Pinpoint the cell where the given text exists, returning its (X, Y) midpoint coordinate. 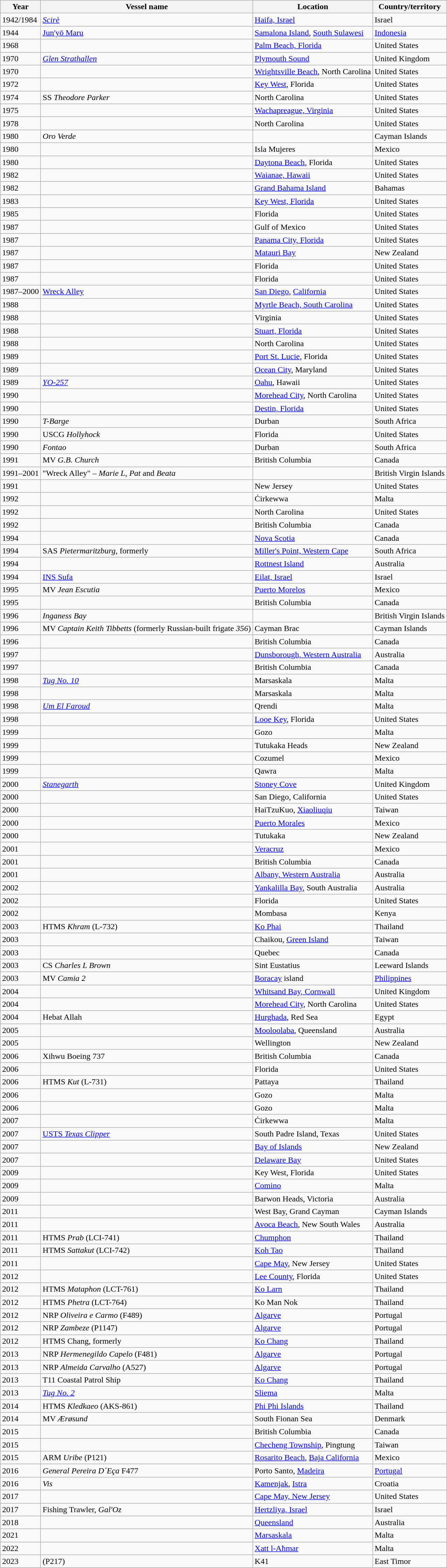
Koh Tao (313, 1250)
Rottnest Island (313, 564)
Gulf of Mexico (313, 227)
(P217) (147, 1561)
Myrtle Beach, South Carolina (313, 305)
Lee County, Florida (313, 1276)
Tutukaka Heads (313, 745)
Delaware Bay (313, 1160)
HTMS Prab (LCI-741) (147, 1238)
Stuart, Florida (313, 330)
1983 (20, 201)
Hebat Allah (147, 1017)
Hertzliya, Israel (313, 1509)
Miller's Point, Western Cape (313, 551)
Puerto Morelos (313, 590)
NRP Almeida Carvalho (A527) (147, 1367)
Pattaya (313, 1082)
MV G.B. Church (147, 460)
SAS Pietermaritzburg, formerly (147, 551)
Qrendi (313, 706)
Philippines (410, 978)
Oahu, Hawaii (313, 383)
USTS Texas Clipper (147, 1134)
2022 (20, 1548)
MV Camia 2 (147, 978)
2018 (20, 1522)
SS Theodore Parker (147, 97)
South Fionan Sea (313, 1419)
Puerto Morales (313, 823)
Tug No. 2 (147, 1393)
Bahamas (410, 188)
Palm Beach, Florida (313, 46)
Cozumel (313, 758)
Xihwu Boeing 737 (147, 1056)
Stanegarth (147, 784)
HTMS Kut (L-731) (147, 1082)
1991–2001 (20, 473)
NRP Hermenegildo Capelo (F481) (147, 1354)
Panama City, Florida (313, 240)
Rosarito Beach, Baja California (313, 1458)
YO-257 (147, 383)
MV Captain Keith Tibbetts (formerly Russian-built frigate 356) (147, 629)
Scirè (147, 20)
INS Sufa (147, 577)
Samalona Island, South Sulawesi (313, 33)
South Padre Island, Texas (313, 1134)
Year (20, 7)
Wrightsville Beach, North Carolina (313, 71)
New Jersey (313, 486)
Vessel name (147, 7)
Location (313, 7)
Isla Mujeres (313, 149)
Fishing Trawler, Gal'Oz (147, 1509)
Glen Strathallen (147, 59)
"Wreck Alley" – Marie L, Pat and Beata (147, 473)
Fontao (147, 447)
Albany, Western Australia (313, 875)
HTMS Kledkaeo (AKS-861) (147, 1406)
Daytona Beach, Florida (313, 162)
Kenya (410, 914)
Ko Man Nok (313, 1302)
Um El Faroud (147, 706)
Mooloolaba, Queensland (313, 1030)
HTMS Phetra (LCT-764) (147, 1302)
CS Charles L Brown (147, 965)
Qawra (313, 771)
Kamenjak, Istra (313, 1484)
Porto Santo, Madeira (313, 1471)
Leeward Islands (410, 965)
HTMS Khram (L-732) (147, 926)
Cayman Brac (313, 629)
Destin, Florida (313, 408)
Dunsborough, Western Australia (313, 654)
Chaikou, Green Island (313, 939)
Jun'yō Maru (147, 33)
Phi Phi Islands (313, 1406)
Looe Key, Florida (313, 719)
Mombasa (313, 914)
Vis (147, 1484)
Xatt l-Aħmar (313, 1548)
Plymouth Sound (313, 59)
Stoney Cove (313, 784)
Tug No. 10 (147, 680)
General Pereira D´Eça F477 (147, 1471)
Whitsand Bay, Cornwall (313, 991)
1978 (20, 123)
T-Barge (147, 421)
ARM Uribe (P121) (147, 1458)
1985 (20, 214)
Matauri Bay (313, 253)
Tutukaka (313, 836)
Veracruz (313, 849)
Wachapreague, Virginia (313, 110)
Boracay island (313, 978)
West Bay, Grand Cayman (313, 1212)
HTMS Sattakut (LCI-742) (147, 1250)
2021 (20, 1535)
Eilat, Israel (313, 577)
Denmark (410, 1419)
Oro Verde (147, 136)
Bay of Islands (313, 1147)
Croatia (410, 1484)
Indonesia (410, 33)
1972 (20, 84)
Waianae, Hawaii (313, 175)
Ocean City, Maryland (313, 369)
Barwon Heads, Victoria (313, 1198)
Ko Phai (313, 926)
Chumphon (313, 1238)
East Timor (410, 1561)
Haifa, Israel (313, 20)
Yankalilla Bay, South Australia (313, 888)
2023 (20, 1561)
Virginia (313, 318)
1944 (20, 33)
Sliema (313, 1393)
T11 Coastal Patrol Ship (147, 1380)
Wellington (313, 1043)
Country/territory (410, 7)
NRP Zambeze (P1147) (147, 1328)
Nova Scotia (313, 538)
Ko Larn (313, 1289)
HTMS Mataphon (LCT-761) (147, 1289)
1987–2000 (20, 292)
1975 (20, 110)
Egypt (410, 1017)
HTMS Chang, formerly (147, 1341)
Queensland (313, 1522)
Inganess Bay (147, 616)
K41 (313, 1561)
Wreck Alley (147, 292)
Sint Eustatius (313, 965)
Grand Bahama Island (313, 188)
1974 (20, 97)
Port St. Lucie, Florida (313, 356)
Hurghada, Red Sea (313, 1017)
Avoca Beach, New South Wales (313, 1225)
MV Ærøsund (147, 1419)
HaiTzuKuo, Xiaoliuqiu (313, 810)
Quebec (313, 952)
1968 (20, 46)
USCG Hollyhock (147, 434)
Checheng Township, Pingtung (313, 1445)
MV Jean Escutia (147, 590)
NRP Oliveira e Carmo (F489) (147, 1315)
Comino (313, 1185)
1942/1984 (20, 20)
